Output the [x, y] coordinate of the center of the cell containing the given text.  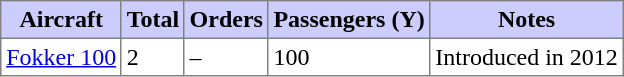
Total [152, 20]
Passengers (Y) [349, 20]
Orders [226, 20]
100 [349, 57]
Notes [526, 20]
Fokker 100 [61, 57]
2 [152, 57]
– [226, 57]
Introduced in 2012 [526, 57]
Aircraft [61, 20]
